For the text-containing cell, return its midpoint in (x, y) coordinate format. 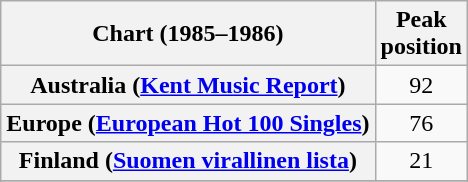
21 (421, 161)
Chart (1985–1986) (188, 34)
Finland (Suomen virallinen lista) (188, 161)
Europe (European Hot 100 Singles) (188, 123)
Australia (Kent Music Report) (188, 85)
92 (421, 85)
76 (421, 123)
Peakposition (421, 34)
